For the text-containing cell, return its midpoint in (x, y) coordinate format. 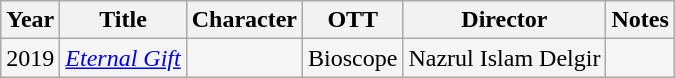
Nazrul Islam Delgir (504, 58)
Director (504, 20)
Title (123, 20)
Year (30, 20)
Eternal Gift (123, 58)
OTT (353, 20)
Bioscope (353, 58)
Character (244, 20)
2019 (30, 58)
Notes (640, 20)
